Output the [X, Y] coordinate of the center of the cell containing the given text.  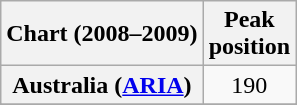
Chart (2008–2009) [102, 34]
Australia (ARIA) [102, 85]
190 [249, 85]
Peakposition [249, 34]
